Identify which cell holds the provided text, then report its (X, Y) central coordinate. 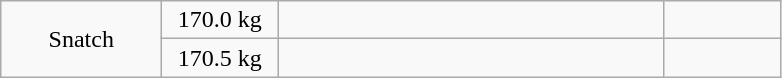
Snatch (82, 39)
170.0 kg (220, 20)
170.5 kg (220, 58)
